Extract the (x, y) coordinate from the center of the cell holding the provided text.  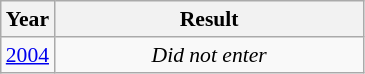
Result (209, 19)
Year (28, 19)
2004 (28, 55)
Did not enter (209, 55)
